Search for the cell housing the specified text and yield its (X, Y) center coordinate. 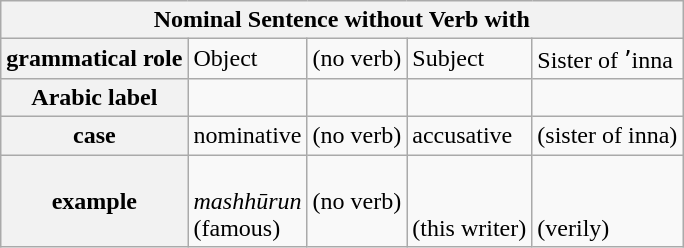
Subject (470, 59)
accusative (470, 135)
mashhūrun(famous) (248, 200)
Nominal Sentence without Verb with (342, 20)
nominative (248, 135)
example (94, 200)
grammatical role (94, 59)
Object (248, 59)
(verily) (608, 200)
(sister of inna) (608, 135)
Arabic label (94, 97)
Sister of ʼinna (608, 59)
(this writer) (470, 200)
case (94, 135)
